Search for the cell housing the specified text and yield its (X, Y) center coordinate. 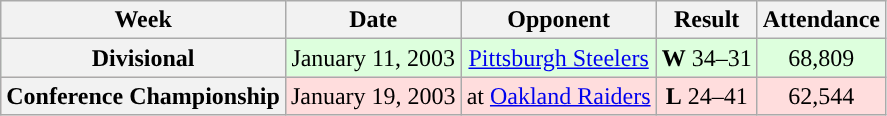
Opponent (558, 20)
62,544 (821, 96)
68,809 (821, 58)
January 19, 2003 (373, 96)
Divisional (144, 58)
at Oakland Raiders (558, 96)
Conference Championship (144, 96)
Result (706, 20)
Date (373, 20)
Pittsburgh Steelers (558, 58)
January 11, 2003 (373, 58)
W 34–31 (706, 58)
L 24–41 (706, 96)
Week (144, 20)
Attendance (821, 20)
